Determine the (x, y) coordinate at the center of the cell enclosing the given text.  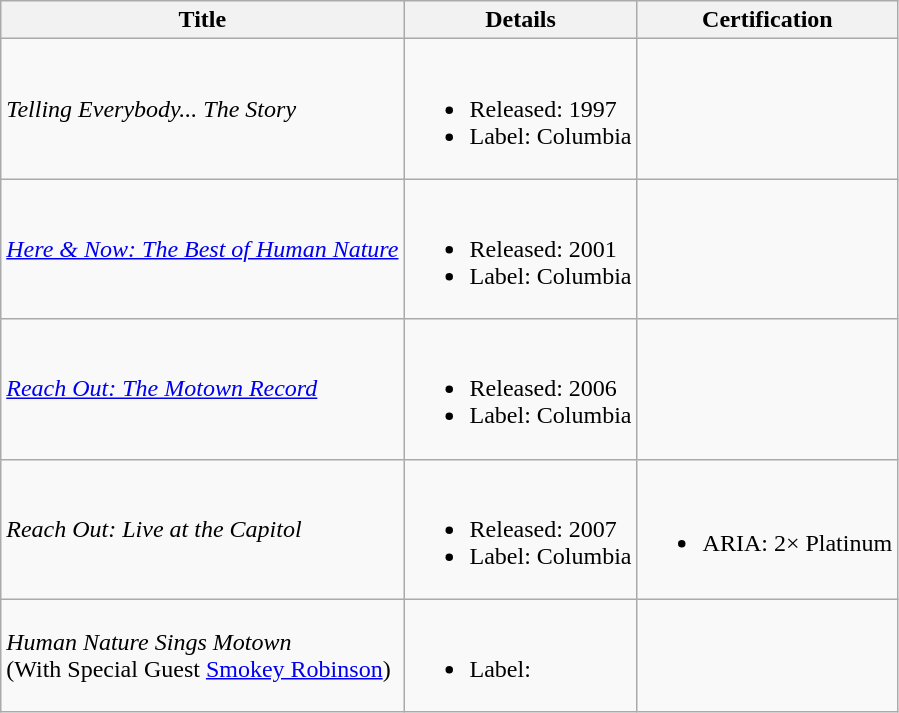
Released: 2006Label: Columbia (520, 389)
Details (520, 20)
Certification (768, 20)
Human Nature Sings Motown (With Special Guest Smokey Robinson) (202, 656)
Released: 1997Label: Columbia (520, 109)
Telling Everybody... The Story (202, 109)
Released: 2007Label: Columbia (520, 529)
Reach Out: The Motown Record (202, 389)
Here & Now: The Best of Human Nature (202, 249)
Label: (520, 656)
Reach Out: Live at the Capitol (202, 529)
Title (202, 20)
ARIA: 2× Platinum (768, 529)
Released: 2001Label: Columbia (520, 249)
